For the text-containing cell, return its midpoint in (X, Y) coordinate format. 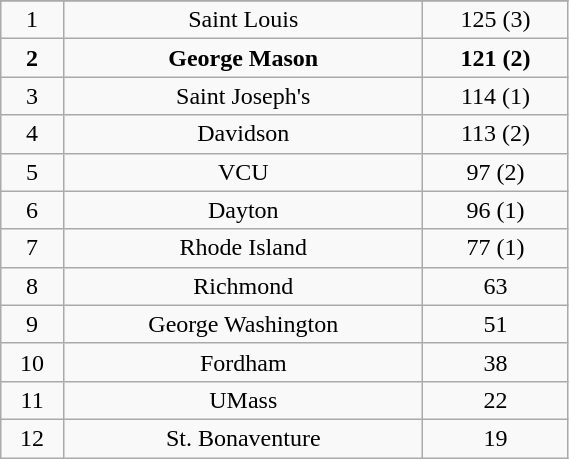
UMass (242, 400)
7 (32, 248)
Davidson (242, 134)
121 (2) (496, 58)
3 (32, 96)
125 (3) (496, 20)
4 (32, 134)
George Washington (242, 324)
Saint Louis (242, 20)
19 (496, 438)
2 (32, 58)
51 (496, 324)
9 (32, 324)
113 (2) (496, 134)
8 (32, 286)
63 (496, 286)
Richmond (242, 286)
96 (1) (496, 210)
77 (1) (496, 248)
6 (32, 210)
5 (32, 172)
St. Bonaventure (242, 438)
12 (32, 438)
Saint Joseph's (242, 96)
38 (496, 362)
22 (496, 400)
114 (1) (496, 96)
Rhode Island (242, 248)
1 (32, 20)
Dayton (242, 210)
George Mason (242, 58)
VCU (242, 172)
11 (32, 400)
10 (32, 362)
Fordham (242, 362)
97 (2) (496, 172)
